Provide the [X, Y] coordinate of the cell's center where the given text is located.  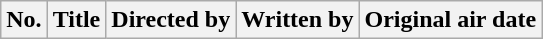
Original air date [450, 20]
Written by [298, 20]
Title [76, 20]
No. [24, 20]
Directed by [171, 20]
